Extract the (x, y) coordinate from the center of the cell holding the provided text.  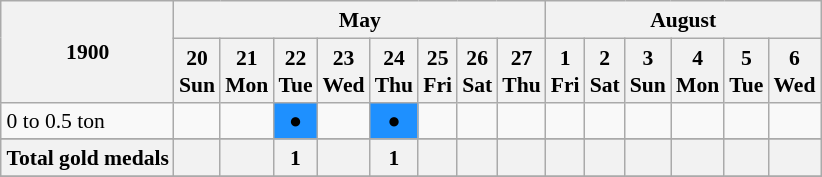
25Fri (438, 70)
2Sat (605, 70)
August (684, 20)
23Wed (344, 70)
5Tue (746, 70)
4Mon (698, 70)
Total gold medals (87, 158)
22Tue (295, 70)
27Thu (522, 70)
20Sun (197, 70)
0 to 0.5 ton (87, 120)
24Thu (394, 70)
26Sat (477, 70)
6Wed (794, 70)
May (360, 20)
3Sun (648, 70)
1900 (87, 52)
21Mon (246, 70)
1Fri (566, 70)
